Return [x, y] of the center of cell containing provided text 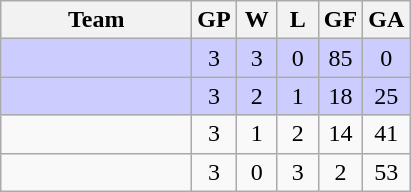
W [256, 20]
18 [340, 96]
L [298, 20]
25 [386, 96]
GP [214, 20]
41 [386, 134]
53 [386, 172]
85 [340, 58]
14 [340, 134]
Team [96, 20]
GA [386, 20]
GF [340, 20]
